From the cell containing the given text, extract its center point as [X, Y] coordinate. 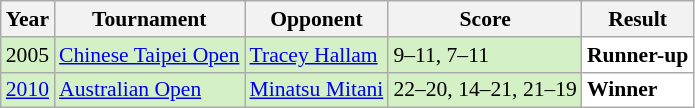
Result [638, 19]
Tournament [149, 19]
Opponent [316, 19]
9–11, 7–11 [485, 55]
Tracey Hallam [316, 55]
Winner [638, 90]
Minatsu Mitani [316, 90]
Score [485, 19]
Chinese Taipei Open [149, 55]
Runner-up [638, 55]
2010 [28, 90]
22–20, 14–21, 21–19 [485, 90]
Year [28, 19]
Australian Open [149, 90]
2005 [28, 55]
